Detect which cell encompasses the target text, then output its (x, y) center coordinate. 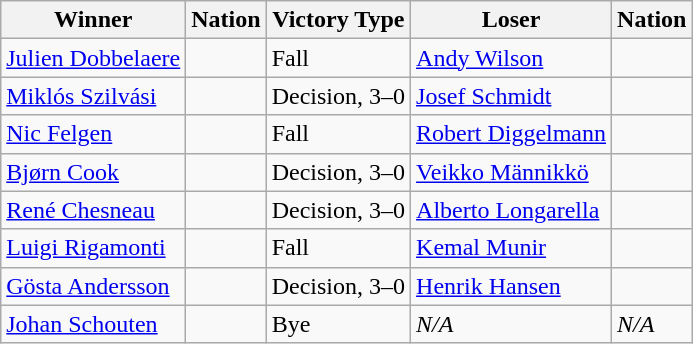
Winner (94, 20)
Veikko Männikkö (512, 172)
Nic Felgen (94, 134)
Kemal Munir (512, 248)
Loser (512, 20)
Bye (338, 324)
Andy Wilson (512, 58)
Bjørn Cook (94, 172)
Victory Type (338, 20)
Alberto Longarella (512, 210)
Robert Diggelmann (512, 134)
Julien Dobbelaere (94, 58)
Josef Schmidt (512, 96)
Luigi Rigamonti (94, 248)
René Chesneau (94, 210)
Miklós Szilvási (94, 96)
Henrik Hansen (512, 286)
Johan Schouten (94, 324)
Gösta Andersson (94, 286)
